Output the (X, Y) coordinate of the center of the cell containing the given text.  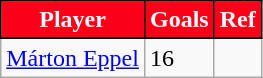
16 (179, 58)
Ref (238, 20)
Goals (179, 20)
Player (73, 20)
Márton Eppel (73, 58)
